From the cell containing the given text, extract its center point as (X, Y) coordinate. 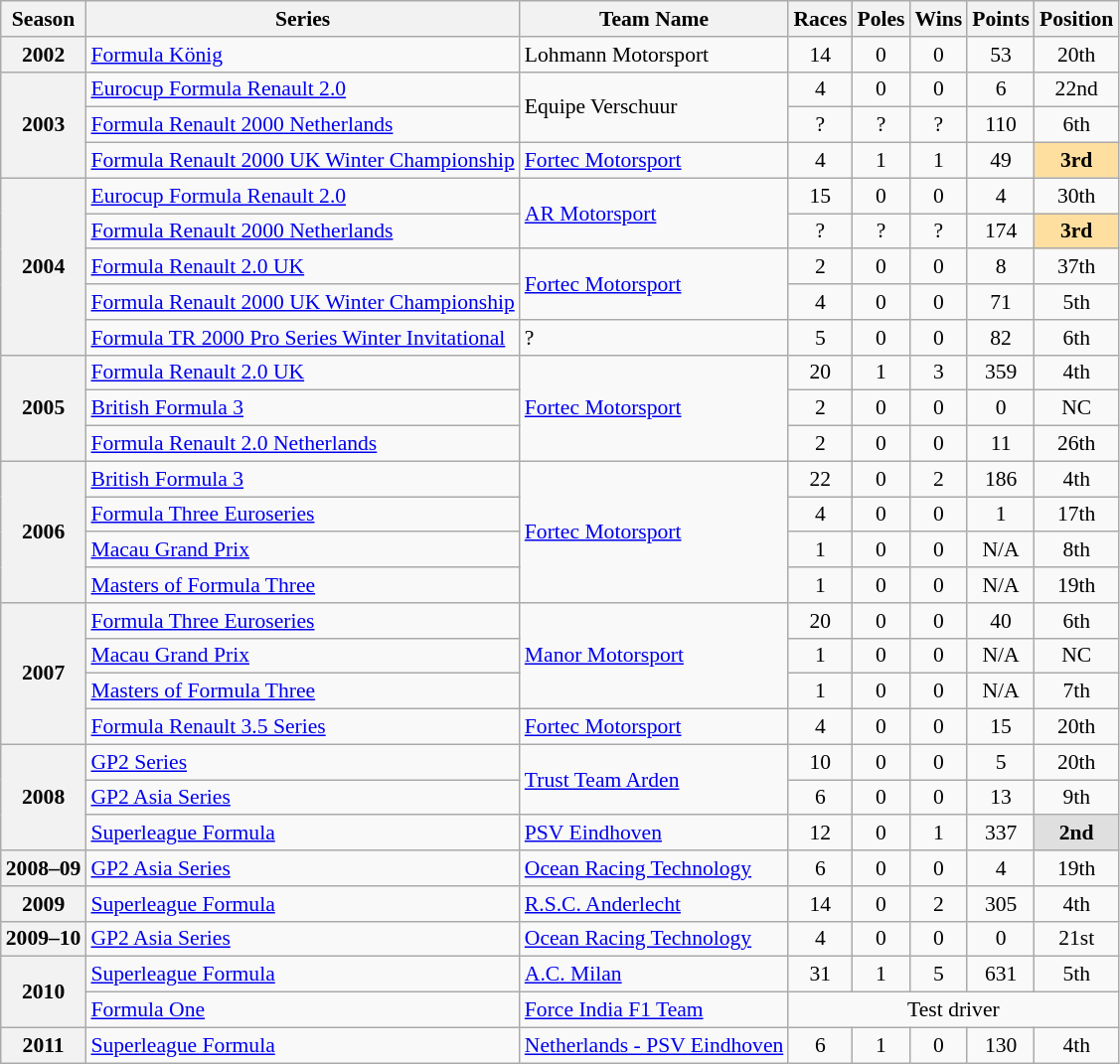
Test driver (953, 1010)
10 (820, 762)
22nd (1076, 89)
Season (44, 19)
40 (1001, 621)
Points (1001, 19)
26th (1076, 444)
Position (1076, 19)
Series (302, 19)
359 (1001, 373)
186 (1001, 479)
Trust Team Arden (654, 779)
Formula König (302, 55)
GP2 Series (302, 762)
Formula Renault 2.0 Netherlands (302, 444)
2004 (44, 266)
2009–10 (44, 939)
631 (1001, 975)
17th (1076, 515)
2010 (44, 991)
A.C. Milan (654, 975)
Formula One (302, 1010)
PSV Eindhoven (654, 834)
130 (1001, 1045)
31 (820, 975)
174 (1001, 231)
Force India F1 Team (654, 1010)
3 (939, 373)
13 (1001, 798)
Team Name (654, 19)
71 (1001, 302)
2008–09 (44, 868)
Races (820, 19)
Lohmann Motorsport (654, 55)
21st (1076, 939)
2011 (44, 1045)
53 (1001, 55)
2003 (44, 125)
2005 (44, 407)
Formula Renault 3.5 Series (302, 727)
2008 (44, 797)
37th (1076, 267)
Poles (880, 19)
Wins (939, 19)
8 (1001, 267)
Netherlands - PSV Eindhoven (654, 1045)
Formula TR 2000 Pro Series Winter Invitational (302, 338)
305 (1001, 904)
22 (820, 479)
2007 (44, 674)
2nd (1076, 834)
Manor Motorsport (654, 656)
337 (1001, 834)
11 (1001, 444)
9th (1076, 798)
Equipe Verschuur (654, 107)
2009 (44, 904)
R.S.C. Anderlecht (654, 904)
2006 (44, 532)
8th (1076, 550)
2002 (44, 55)
7th (1076, 691)
110 (1001, 125)
30th (1076, 196)
82 (1001, 338)
12 (820, 834)
AR Motorsport (654, 213)
49 (1001, 161)
